Provide the [X, Y] coordinate of the cell's center where the given text is located.  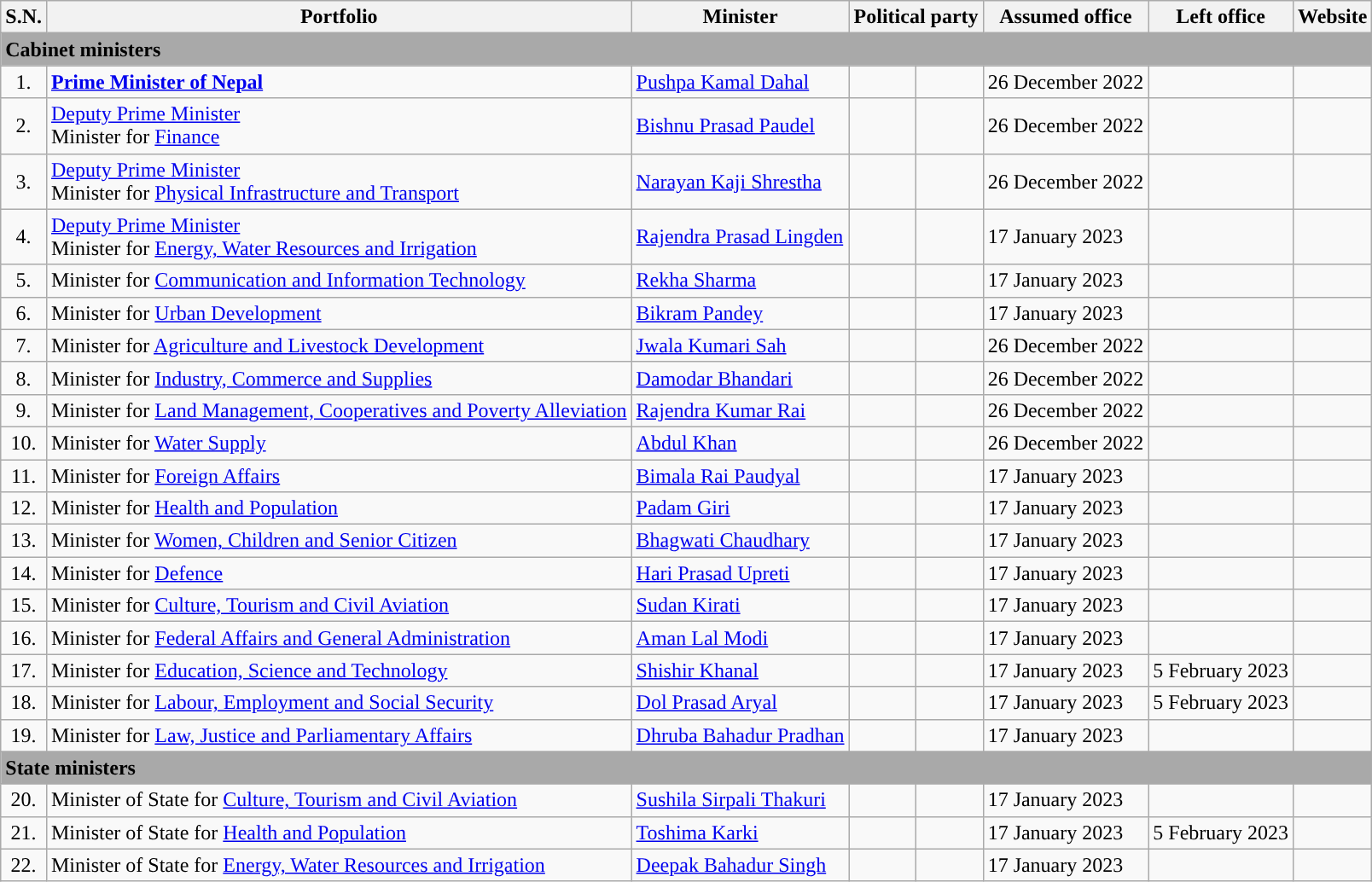
2. [24, 126]
4. [24, 237]
Minister for Women, Children and Senior Citizen [339, 541]
9. [24, 410]
Minister for Labour, Employment and Social Security [339, 703]
21. [24, 833]
Website [1332, 17]
Bimala Rai Paudyal [741, 475]
Portfolio [339, 17]
1. [24, 82]
Padam Giri [741, 508]
Minister for Health and Population [339, 508]
Minister for Federal Affairs and General Administration [339, 638]
Minister [741, 17]
22. [24, 865]
5. [24, 281]
Minister of State for Health and Population [339, 833]
8. [24, 378]
Abdul Khan [741, 443]
Deepak Bahadur Singh [741, 865]
Sudan Kirati [741, 606]
State ministers [686, 768]
Rajendra Kumar Rai [741, 410]
Minister for Industry, Commerce and Supplies [339, 378]
Minister for Defence [339, 573]
Assumed office [1066, 17]
19. [24, 735]
12. [24, 508]
Shishir Khanal [741, 670]
7. [24, 345]
Minister for Urban Development [339, 313]
Minister for Water Supply [339, 443]
Dol Prasad Aryal [741, 703]
Minister for Land Management, Cooperatives and Poverty Alleviation [339, 410]
10. [24, 443]
S.N. [24, 17]
Minister for Education, Science and Technology [339, 670]
Aman Lal Modi [741, 638]
Rekha Sharma [741, 281]
Political party [916, 17]
Left office [1221, 17]
Deputy Prime MinisterMinister for Energy, Water Resources and Irrigation [339, 237]
13. [24, 541]
Minister for Foreign Affairs [339, 475]
16. [24, 638]
Bikram Pandey [741, 313]
Minister for Communication and Information Technology [339, 281]
Narayan Kaji Shrestha [741, 181]
11. [24, 475]
Bhagwati Chaudhary [741, 541]
3. [24, 181]
20. [24, 800]
Bishnu Prasad Paudel [741, 126]
Hari Prasad Upreti [741, 573]
Minister of State for Culture, Tourism and Civil Aviation [339, 800]
Sushila Sirpali Thakuri [741, 800]
Dhruba Bahadur Pradhan [741, 735]
Toshima Karki [741, 833]
Deputy Prime MinisterMinister for Physical Infrastructure and Transport [339, 181]
Rajendra Prasad Lingden [741, 237]
Minister for Culture, Tourism and Civil Aviation [339, 606]
Deputy Prime MinisterMinister for Finance [339, 126]
17. [24, 670]
Minister for Law, Justice and Parliamentary Affairs [339, 735]
Pushpa Kamal Dahal [741, 82]
14. [24, 573]
Minister of State for Energy, Water Resources and Irrigation [339, 865]
Damodar Bhandari [741, 378]
Jwala Kumari Sah [741, 345]
15. [24, 606]
6. [24, 313]
18. [24, 703]
Minister for Agriculture and Livestock Development [339, 345]
Prime Minister of Nepal [339, 82]
Cabinet ministers [686, 49]
